Scan for the cell matching the given text and deliver its [X, Y] coordinate at center. 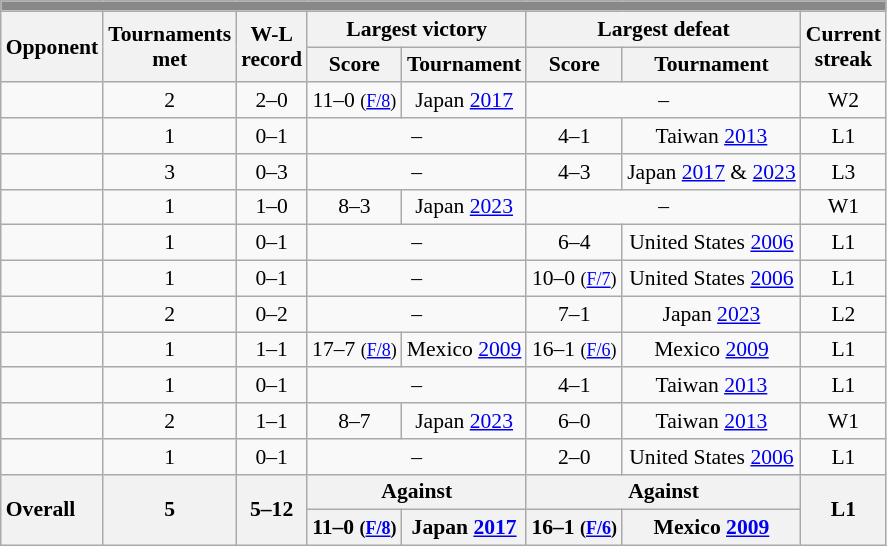
8–3 [354, 207]
5 [170, 510]
4–3 [574, 172]
Currentstreak [844, 46]
0–3 [272, 172]
Overall [52, 510]
Opponent [52, 46]
5–12 [272, 510]
10–0 (F/7) [574, 279]
Japan 2017 & 2023 [712, 172]
3 [170, 172]
6–4 [574, 243]
L2 [844, 314]
W2 [844, 101]
Largest defeat [663, 29]
8–7 [354, 421]
6–0 [574, 421]
W-Lrecord [272, 46]
17–7 (F/8) [354, 350]
7–1 [574, 314]
1–0 [272, 207]
Tournamentsmet [170, 46]
0–2 [272, 314]
Largest victory [416, 29]
L3 [844, 172]
